Identify which cell holds the provided text, then report its [x, y] central coordinate. 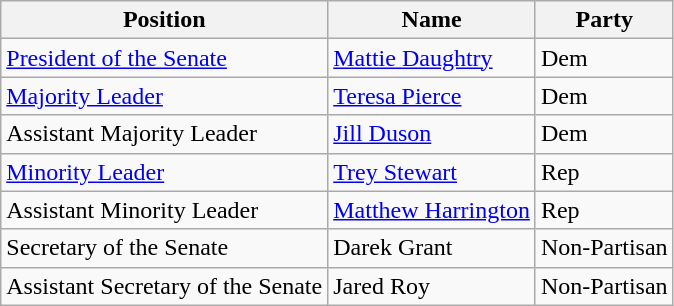
Trey Stewart [432, 172]
Jared Roy [432, 286]
Assistant Secretary of the Senate [164, 286]
Teresa Pierce [432, 96]
Majority Leader [164, 96]
Jill Duson [432, 134]
Mattie Daughtry [432, 58]
Matthew Harrington [432, 210]
Party [604, 20]
Name [432, 20]
Position [164, 20]
Secretary of the Senate [164, 248]
President of the Senate [164, 58]
Assistant Majority Leader [164, 134]
Darek Grant [432, 248]
Assistant Minority Leader [164, 210]
Minority Leader [164, 172]
